Capture the cell that displays the provided text and extract its (x, y) central coordinate. 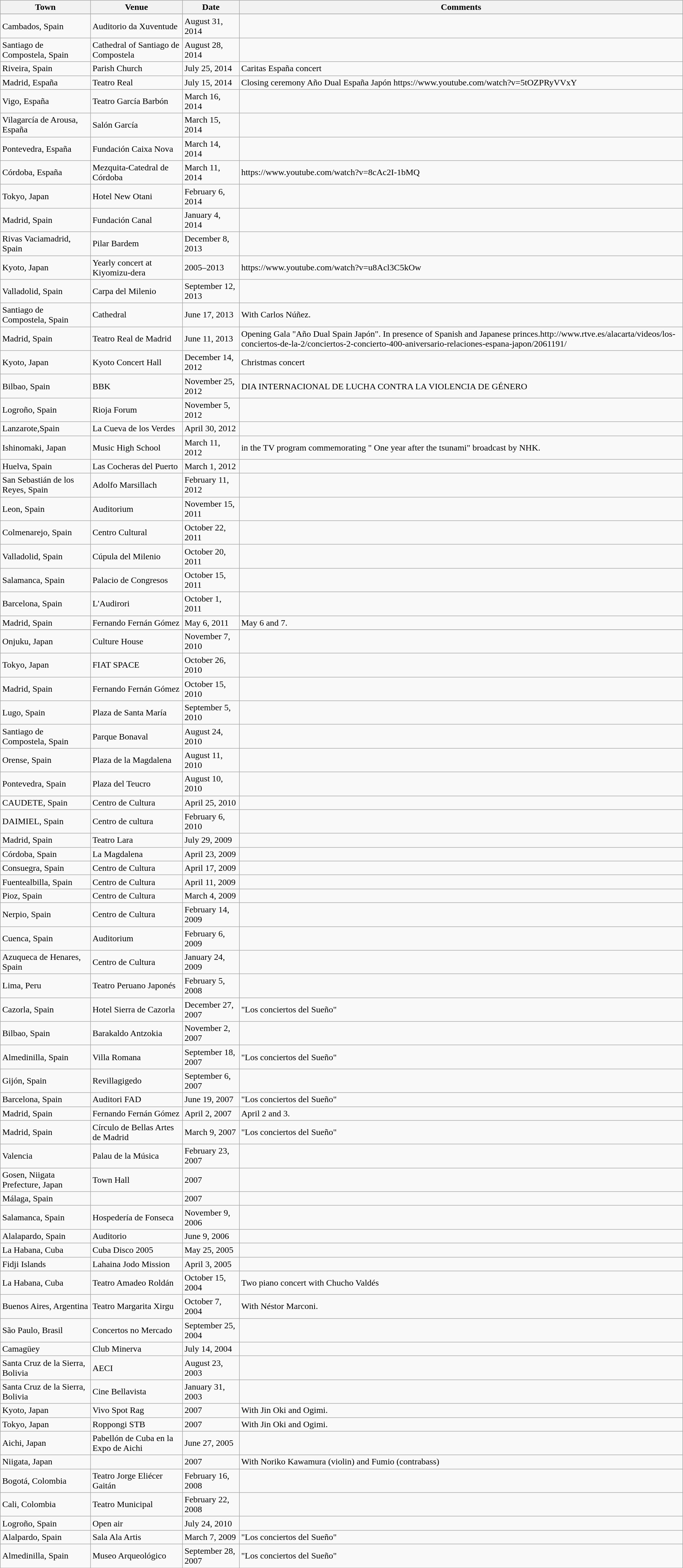
Adolfo Marsillach (136, 485)
March 9, 2007 (211, 1132)
Closing ceremony Año Dual España Japón https://www.youtube.com/watch?v=5tOZPRyVVxY (461, 82)
Alalapardo, Spain (45, 1236)
Auditori FAD (136, 1100)
March 11, 2012 (211, 447)
Parque Bonaval (136, 736)
Lanzarote,Spain (45, 429)
January 31, 2003 (211, 1391)
Vigo, España (45, 101)
Camagüey (45, 1349)
March 1, 2012 (211, 466)
June 17, 2013 (211, 315)
Date (211, 7)
April 3, 2005 (211, 1264)
Plaza de la Magdalena (136, 760)
Córdoba, Spain (45, 854)
Music High School (136, 447)
February 11, 2012 (211, 485)
July 15, 2014 (211, 82)
Pioz, Spain (45, 896)
Teatro Amadeo Roldán (136, 1283)
Teatro Municipal (136, 1505)
Riveira, Spain (45, 69)
May 6 and 7. (461, 623)
Yearly concert at Kiyomizu-dera (136, 267)
Lugo, Spain (45, 713)
October 26, 2010 (211, 665)
July 24, 2010 (211, 1523)
March 16, 2014 (211, 101)
Town Hall (136, 1180)
April 17, 2009 (211, 868)
Rioja Forum (136, 410)
BBK (136, 386)
Valencia (45, 1156)
June 9, 2006 (211, 1236)
São Paulo, Brasil (45, 1330)
February 16, 2008 (211, 1480)
AECI (136, 1368)
Fidji Islands (45, 1264)
Palau de la Música (136, 1156)
August 31, 2014 (211, 26)
Gosen, Niigata Prefecture, Japan (45, 1180)
August 28, 2014 (211, 50)
Roppongi STB (136, 1424)
April 11, 2009 (211, 882)
Teatro Margarita Xirgu (136, 1307)
Auditorio (136, 1236)
Cathedral of Santiago de Compostela (136, 50)
CAUDETE, Spain (45, 803)
Carpa del Milenio (136, 291)
January 4, 2014 (211, 220)
FIAT SPACE (136, 665)
February 6, 2009 (211, 938)
October 7, 2004 (211, 1307)
Bogotá, Colombia (45, 1480)
Fundación Caixa Nova (136, 149)
Plaza de Santa María (136, 713)
With Noriko Kawamura (violin) and Fumio (contrabass) (461, 1462)
Vivo Spot Rag (136, 1410)
With Carlos Núñez. (461, 315)
February 6, 2014 (211, 196)
Cuenca, Spain (45, 938)
April 2 and 3. (461, 1113)
June 19, 2007 (211, 1100)
DAIMIEL, Spain (45, 822)
Cambados, Spain (45, 26)
Palacio de Congresos (136, 580)
Christmas concert (461, 363)
Fundación Canal (136, 220)
March 15, 2014 (211, 125)
February 5, 2008 (211, 986)
October 15, 2010 (211, 689)
October 15, 2004 (211, 1283)
Villa Romana (136, 1057)
August 11, 2010 (211, 760)
Comments (461, 7)
March 4, 2009 (211, 896)
Teatro Jorge Eliécer Gaitán (136, 1480)
August 23, 2003 (211, 1368)
Consuegra, Spain (45, 868)
Las Cocheras del Puerto (136, 466)
La Magdalena (136, 854)
Town (45, 7)
Rivas Vaciamadrid, Spain (45, 244)
March 7, 2009 (211, 1537)
Pilar Bardem (136, 244)
Cathedral (136, 315)
https://www.youtube.com/watch?v=8cAc2I-1bMQ (461, 172)
in the TV program commemorating " One year after the tsunami" broadcast by NHK. (461, 447)
Revillagigedo (136, 1081)
February 14, 2009 (211, 914)
DIA INTERNACIONAL DE LUCHA CONTRA LA VIOLENCIA DE GÉNERO (461, 386)
December 27, 2007 (211, 1010)
December 14, 2012 (211, 363)
October 20, 2011 (211, 556)
With Néstor Marconi. (461, 1307)
Hospedería de Fonseca (136, 1217)
June 27, 2005 (211, 1443)
Cuba Disco 2005 (136, 1250)
La Cueva de los Verdes (136, 429)
Pontevedra, Spain (45, 784)
Madrid, España (45, 82)
October 22, 2011 (211, 533)
Venue (136, 7)
Huelva, Spain (45, 466)
Azuqueca de Henares, Spain (45, 962)
November 15, 2011 (211, 509)
Aichi, Japan (45, 1443)
November 9, 2006 (211, 1217)
May 6, 2011 (211, 623)
Plaza del Teucro (136, 784)
July 14, 2004 (211, 1349)
November 25, 2012 (211, 386)
February 23, 2007 (211, 1156)
San Sebastián de los Reyes, Spain (45, 485)
Gijón, Spain (45, 1081)
Colmenarejo, Spain (45, 533)
April 23, 2009 (211, 854)
September 6, 2007 (211, 1081)
Open air (136, 1523)
Parish Church (136, 69)
March 11, 2014 (211, 172)
Hotel New Otani (136, 196)
Buenos Aires, Argentina (45, 1307)
Málaga, Spain (45, 1198)
Niigata, Japan (45, 1462)
Orense, Spain (45, 760)
Caritas España concert (461, 69)
June 11, 2013 (211, 339)
Cine Bellavista (136, 1391)
Ishinomaki, Japan (45, 447)
November 5, 2012 (211, 410)
Pontevedra, España (45, 149)
Lima, Peru (45, 986)
December 8, 2013 (211, 244)
August 10, 2010 (211, 784)
Círculo de Bellas Artes de Madrid (136, 1132)
Teatro Real (136, 82)
May 25, 2005 (211, 1250)
Teatro García Barbón (136, 101)
September 12, 2013 (211, 291)
Córdoba, España (45, 172)
2005–2013 (211, 267)
Culture House (136, 641)
Mezquita-Catedral de Córdoba (136, 172)
Hotel Sierra de Cazorla (136, 1010)
Centro de cultura (136, 822)
L'Audirori (136, 603)
Cazorla, Spain (45, 1010)
Museo Arqueológico (136, 1556)
Cali, Colombia (45, 1505)
Two piano concert with Chucho Valdés (461, 1283)
Sala Ala Artis (136, 1537)
February 6, 2010 (211, 822)
Pabellón de Cuba en la Expo de Aichi (136, 1443)
Leon, Spain (45, 509)
March 14, 2014 (211, 149)
September 5, 2010 (211, 713)
https://www.youtube.com/watch?v=u8Acl3C5kOw (461, 267)
August 24, 2010 (211, 736)
September 25, 2004 (211, 1330)
Barakaldo Antzokia (136, 1033)
January 24, 2009 (211, 962)
Concertos no Mercado (136, 1330)
Teatro Peruano Japonés (136, 986)
November 2, 2007 (211, 1033)
Onjuku, Japan (45, 641)
Auditorio da Xuventude (136, 26)
Alalpardo, Spain (45, 1537)
October 1, 2011 (211, 603)
Teatro Real de Madrid (136, 339)
Lahaina Jodo Mission (136, 1264)
Vilagarcía de Arousa, España (45, 125)
April 2, 2007 (211, 1113)
July 25, 2014 (211, 69)
April 25, 2010 (211, 803)
April 30, 2012 (211, 429)
Cúpula del Milenio (136, 556)
July 29, 2009 (211, 840)
September 28, 2007 (211, 1556)
November 7, 2010 (211, 641)
Centro Cultural (136, 533)
Kyoto Concert Hall (136, 363)
Nerpio, Spain (45, 914)
February 22, 2008 (211, 1505)
Teatro Lara (136, 840)
October 15, 2011 (211, 580)
Club Minerva (136, 1349)
September 18, 2007 (211, 1057)
Salón García (136, 125)
Fuentealbilla, Spain (45, 882)
